Extract the (X, Y) coordinate from the center of the cell holding the provided text.  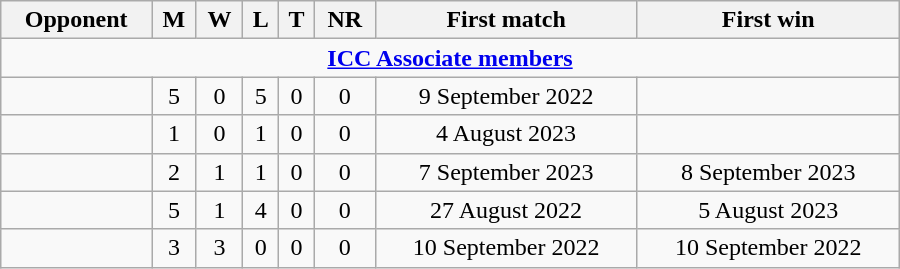
ICC Associate members (450, 58)
7 September 2023 (506, 172)
L (261, 20)
9 September 2022 (506, 96)
5 August 2023 (768, 210)
4 August 2023 (506, 134)
NR (344, 20)
27 August 2022 (506, 210)
4 (261, 210)
Opponent (76, 20)
8 September 2023 (768, 172)
W (219, 20)
T (297, 20)
2 (174, 172)
First win (768, 20)
First match (506, 20)
M (174, 20)
